Capture the cell that displays the provided text and extract its (X, Y) central coordinate. 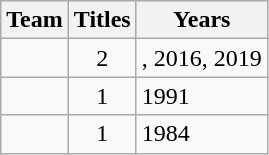
2 (102, 58)
Team (35, 20)
Years (202, 20)
1984 (202, 134)
, 2016, 2019 (202, 58)
Titles (102, 20)
1991 (202, 96)
